Output the [X, Y] coordinate of the center of the cell containing the given text.  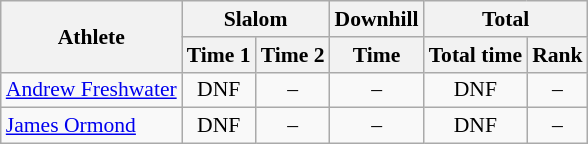
Time [377, 55]
Total time [476, 55]
Time 1 [219, 55]
Total [506, 19]
Athlete [92, 36]
Andrew Freshwater [92, 90]
Slalom [256, 19]
James Ormond [92, 126]
Rank [558, 55]
Downhill [377, 19]
Time 2 [293, 55]
